Identify which cell holds the provided text, then report its [x, y] central coordinate. 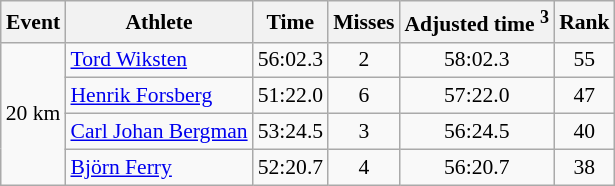
38 [584, 167]
Time [290, 22]
51:22.0 [290, 96]
55 [584, 60]
47 [584, 96]
56:02.3 [290, 60]
Björn Ferry [158, 167]
Misses [364, 22]
20 km [34, 113]
Henrik Forsberg [158, 96]
58:02.3 [476, 60]
53:24.5 [290, 132]
Carl Johan Bergman [158, 132]
4 [364, 167]
56:24.5 [476, 132]
Rank [584, 22]
40 [584, 132]
Tord Wiksten [158, 60]
57:22.0 [476, 96]
56:20.7 [476, 167]
Athlete [158, 22]
Adjusted time 3 [476, 22]
52:20.7 [290, 167]
3 [364, 132]
6 [364, 96]
2 [364, 60]
Event [34, 22]
